Return the (X, Y) coordinate for the center point of the cell that contains the specified text.  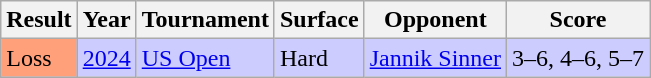
Result (39, 20)
Jannik Sinner (435, 58)
Hard (319, 58)
US Open (205, 58)
2024 (106, 58)
3–6, 4–6, 5–7 (578, 58)
Loss (39, 58)
Year (106, 20)
Surface (319, 20)
Score (578, 20)
Opponent (435, 20)
Tournament (205, 20)
